Pinpoint the cell where the given text exists, returning its (x, y) midpoint coordinate. 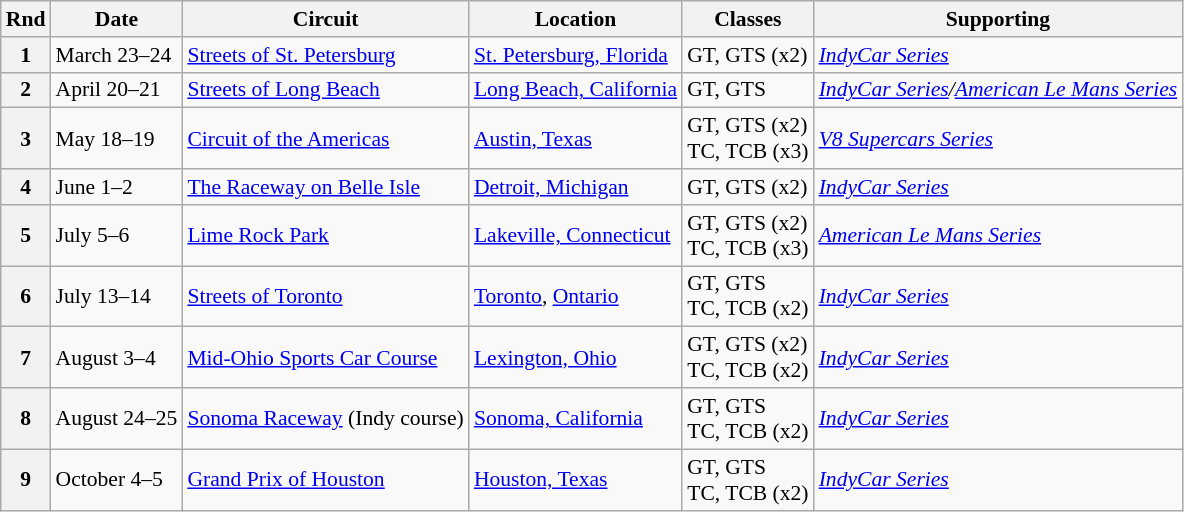
Long Beach, California (576, 90)
5 (26, 236)
GT, GTS (748, 90)
3 (26, 138)
V8 Supercars Series (998, 138)
9 (26, 480)
Houston, Texas (576, 480)
Location (576, 19)
8 (26, 418)
Supporting (998, 19)
August 24–25 (116, 418)
Lakeville, Connecticut (576, 236)
7 (26, 358)
May 18–19 (116, 138)
Streets of Toronto (325, 296)
Austin, Texas (576, 138)
Lime Rock Park (325, 236)
July 5–6 (116, 236)
Detroit, Michigan (576, 187)
July 13–14 (116, 296)
April 20–21 (116, 90)
The Raceway on Belle Isle (325, 187)
Lexington, Ohio (576, 358)
1 (26, 55)
4 (26, 187)
Circuit of the Americas (325, 138)
March 23–24 (116, 55)
Circuit (325, 19)
Streets of Long Beach (325, 90)
Date (116, 19)
August 3–4 (116, 358)
Sonoma Raceway (Indy course) (325, 418)
St. Petersburg, Florida (576, 55)
October 4–5 (116, 480)
Classes (748, 19)
2 (26, 90)
Streets of St. Petersburg (325, 55)
American Le Mans Series (998, 236)
GT, GTS (x2)TC, TCB (x2) (748, 358)
IndyCar Series/American Le Mans Series (998, 90)
Toronto, Ontario (576, 296)
Rnd (26, 19)
6 (26, 296)
June 1–2 (116, 187)
Grand Prix of Houston (325, 480)
Sonoma, California (576, 418)
Mid-Ohio Sports Car Course (325, 358)
